Find where the given text appears and provide that cell's center as (x, y) coordinate. 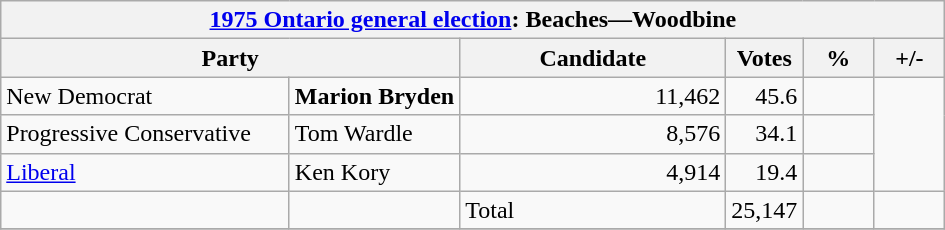
34.1 (764, 134)
19.4 (764, 172)
Tom Wardle (374, 134)
New Democrat (146, 96)
Marion Bryden (374, 96)
1975 Ontario general election: Beaches—Woodbine (473, 20)
45.6 (764, 96)
Total (593, 210)
Votes (764, 58)
11,462 (593, 96)
Ken Kory (374, 172)
8,576 (593, 134)
+/- (910, 58)
4,914 (593, 172)
Liberal (146, 172)
Party (230, 58)
25,147 (764, 210)
Candidate (593, 58)
Progressive Conservative (146, 134)
% (838, 58)
